From the cell containing the given text, extract its center point as [x, y] coordinate. 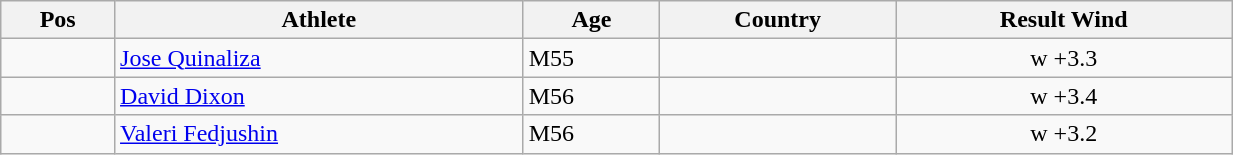
Athlete [320, 20]
M55 [591, 58]
Valeri Fedjushin [320, 134]
w +3.2 [1064, 134]
Country [778, 20]
w +3.3 [1064, 58]
Pos [58, 20]
Result Wind [1064, 20]
w +3.4 [1064, 96]
David Dixon [320, 96]
Jose Quinaliza [320, 58]
Age [591, 20]
